Determine the (x, y) coordinate at the center of the cell enclosing the given text.  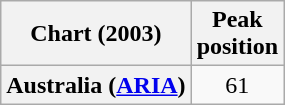
Peakposition (237, 34)
Chart (2003) (96, 34)
Australia (ARIA) (96, 85)
61 (237, 85)
